Detect which cell encompasses the target text, then output its (X, Y) center coordinate. 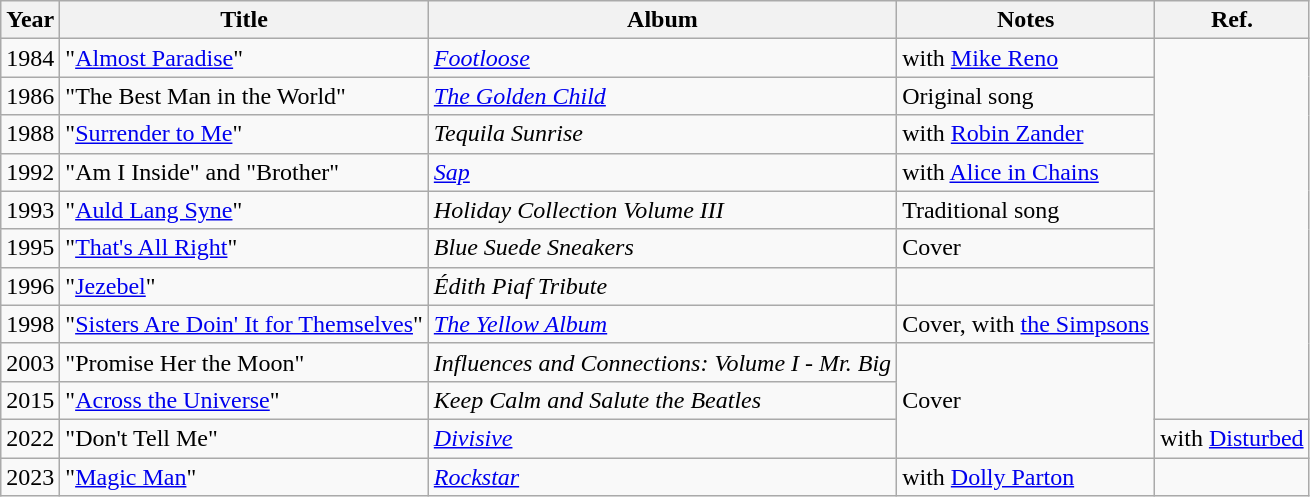
1986 (30, 96)
Traditional song (1026, 210)
"Almost Paradise" (244, 58)
"Jezebel" (244, 286)
2022 (30, 438)
"That's All Right" (244, 248)
2003 (30, 362)
Édith Piaf Tribute (662, 286)
"Sisters Are Doin' It for Themselves" (244, 324)
"Across the Universe" (244, 400)
"The Best Man in the World" (244, 96)
Holiday Collection Volume III (662, 210)
2023 (30, 477)
1993 (30, 210)
with Mike Reno (1026, 58)
1996 (30, 286)
Rockstar (662, 477)
Album (662, 20)
Tequila Sunrise (662, 134)
Sap (662, 172)
The Golden Child (662, 96)
"Surrender to Me" (244, 134)
Ref. (1232, 20)
with Alice in Chains (1026, 172)
"Am I Inside" and "Brother" (244, 172)
"Auld Lang Syne" (244, 210)
1995 (30, 248)
Original song (1026, 96)
Keep Calm and Salute the Beatles (662, 400)
Divisive (662, 438)
Blue Suede Sneakers (662, 248)
Influences and Connections: Volume I - Mr. Big (662, 362)
2015 (30, 400)
with Robin Zander (1026, 134)
1992 (30, 172)
Title (244, 20)
1998 (30, 324)
Year (30, 20)
"Don't Tell Me" (244, 438)
The Yellow Album (662, 324)
"Promise Her the Moon" (244, 362)
with Dolly Parton (1026, 477)
"Magic Man" (244, 477)
1988 (30, 134)
Cover, with the Simpsons (1026, 324)
with Disturbed (1232, 438)
1984 (30, 58)
Footloose (662, 58)
Notes (1026, 20)
